Capture the cell that displays the provided text and extract its [x, y] central coordinate. 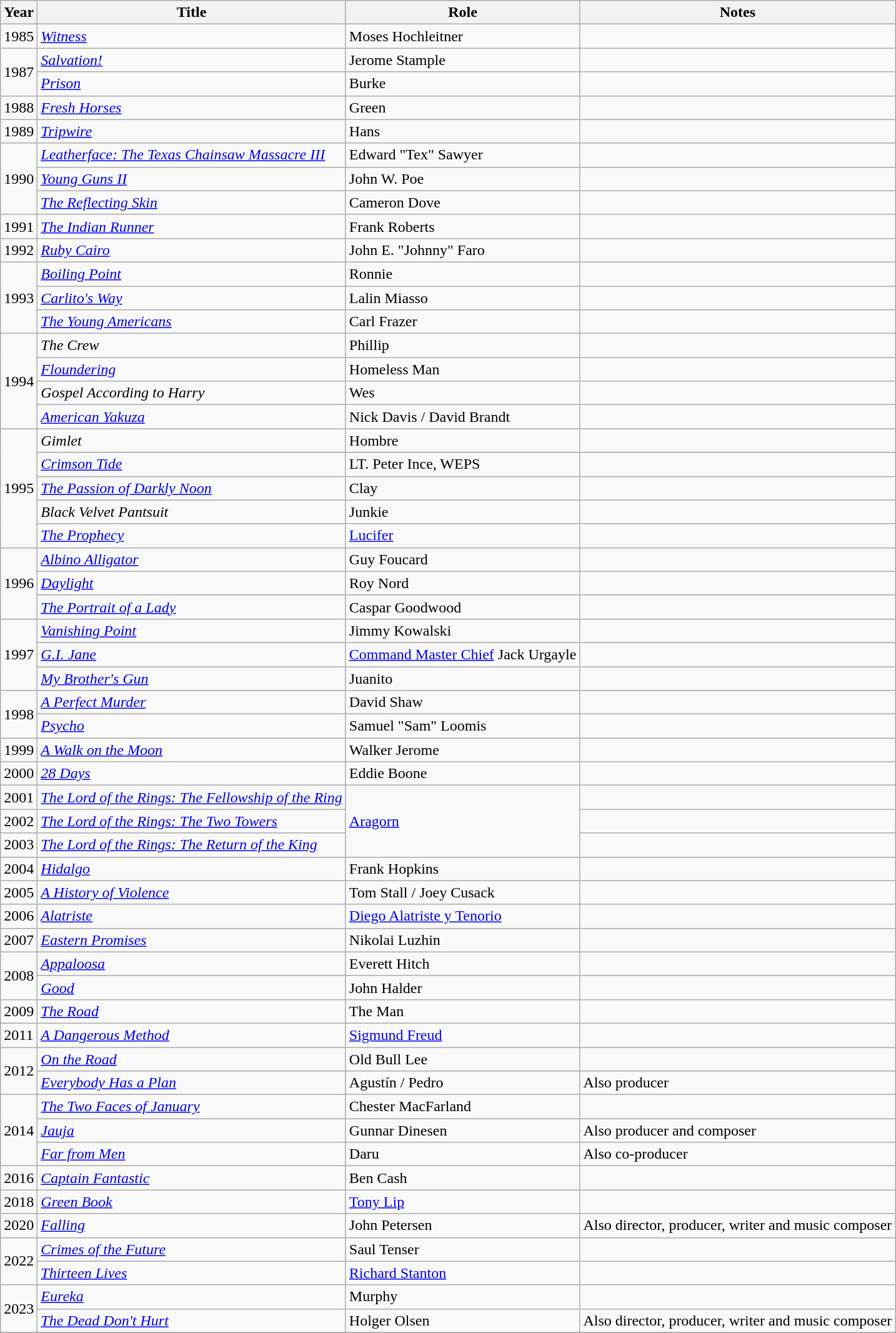
2016 [19, 1178]
John E. "Johnny" Faro [462, 250]
1991 [19, 226]
Ben Cash [462, 1178]
Also producer [737, 1083]
Aragorn [462, 821]
Salvation! [192, 60]
Eureka [192, 1297]
2004 [19, 869]
Gospel According to Harry [192, 393]
2006 [19, 916]
G.I. Jane [192, 654]
The Young Americans [192, 322]
Good [192, 987]
Frank Hopkins [462, 869]
Homeless Man [462, 369]
Wes [462, 393]
Murphy [462, 1297]
The Dead Don't Hurt [192, 1321]
The Passion of Darkly Noon [192, 488]
Hombre [462, 441]
2002 [19, 821]
1999 [19, 750]
A Perfect Murder [192, 702]
Holger Olsen [462, 1321]
Year [19, 12]
Guy Foucard [462, 559]
Daylight [192, 583]
Gunnar Dinesen [462, 1131]
Edward "Tex" Sawyer [462, 155]
The Lord of the Rings: The Fellowship of the Ring [192, 797]
Command Master Chief Jack Urgayle [462, 654]
Vanishing Point [192, 631]
Richard Stanton [462, 1273]
Psycho [192, 726]
The Prophecy [192, 536]
A History of Violence [192, 892]
2011 [19, 1035]
Thirteen Lives [192, 1273]
Samuel "Sam" Loomis [462, 726]
A Walk on the Moon [192, 750]
1996 [19, 583]
Juanito [462, 678]
Albino Alligator [192, 559]
Cameron Dove [462, 202]
Hans [462, 131]
2003 [19, 845]
Hidalgo [192, 869]
2014 [19, 1131]
Green Book [192, 1202]
David Shaw [462, 702]
Everybody Has a Plan [192, 1083]
John W. Poe [462, 179]
1992 [19, 250]
2023 [19, 1309]
2008 [19, 976]
Gimlet [192, 441]
Lucifer [462, 536]
28 Days [192, 774]
Falling [192, 1226]
Eastern Promises [192, 940]
Moses Hochleitner [462, 36]
Black Velvet Pantsuit [192, 512]
2020 [19, 1226]
The Lord of the Rings: The Two Towers [192, 821]
2007 [19, 940]
Far from Men [192, 1154]
Captain Fantastic [192, 1178]
2012 [19, 1071]
2009 [19, 1011]
Tom Stall / Joey Cusack [462, 892]
LT. Peter Ince, WEPS [462, 464]
Leatherface: The Texas Chainsaw Massacre III [192, 155]
Notes [737, 12]
Old Bull Lee [462, 1059]
Phillip [462, 346]
Everett Hitch [462, 964]
1998 [19, 714]
Nikolai Luzhin [462, 940]
1994 [19, 381]
1985 [19, 36]
Clay [462, 488]
Green [462, 107]
Diego Alatriste y Tenorio [462, 916]
Saul Tenser [462, 1249]
My Brother's Gun [192, 678]
The Reflecting Skin [192, 202]
1987 [19, 72]
1990 [19, 179]
Daru [462, 1154]
The Indian Runner [192, 226]
2000 [19, 774]
John Petersen [462, 1226]
The Road [192, 1011]
Prison [192, 84]
Sigmund Freud [462, 1035]
Boiling Point [192, 274]
On the Road [192, 1059]
Fresh Horses [192, 107]
Appaloosa [192, 964]
Agustín / Pedro [462, 1083]
2005 [19, 892]
Carlito's Way [192, 298]
Floundering [192, 369]
John Halder [462, 987]
Witness [192, 36]
Lalin Miasso [462, 298]
Crimes of the Future [192, 1249]
The Two Faces of January [192, 1107]
Tony Lip [462, 1202]
American Yakuza [192, 417]
1995 [19, 488]
2018 [19, 1202]
1989 [19, 131]
Jerome Stample [462, 60]
Crimson Tide [192, 464]
1988 [19, 107]
Chester MacFarland [462, 1107]
Nick Davis / David Brandt [462, 417]
Title [192, 12]
Role [462, 12]
Alatriste [192, 916]
Eddie Boone [462, 774]
2022 [19, 1261]
Caspar Goodwood [462, 607]
A Dangerous Method [192, 1035]
2001 [19, 797]
Roy Nord [462, 583]
Burke [462, 84]
Young Guns II [192, 179]
Walker Jerome [462, 750]
Jimmy Kowalski [462, 631]
Junkie [462, 512]
1993 [19, 297]
Ruby Cairo [192, 250]
Jauja [192, 1131]
Tripwire [192, 131]
Frank Roberts [462, 226]
Carl Frazer [462, 322]
1997 [19, 654]
The Man [462, 1011]
The Crew [192, 346]
Also producer and composer [737, 1131]
The Portrait of a Lady [192, 607]
The Lord of the Rings: The Return of the King [192, 845]
Ronnie [462, 274]
Also co-producer [737, 1154]
